Find where the given text appears and provide that cell's center as (X, Y) coordinate. 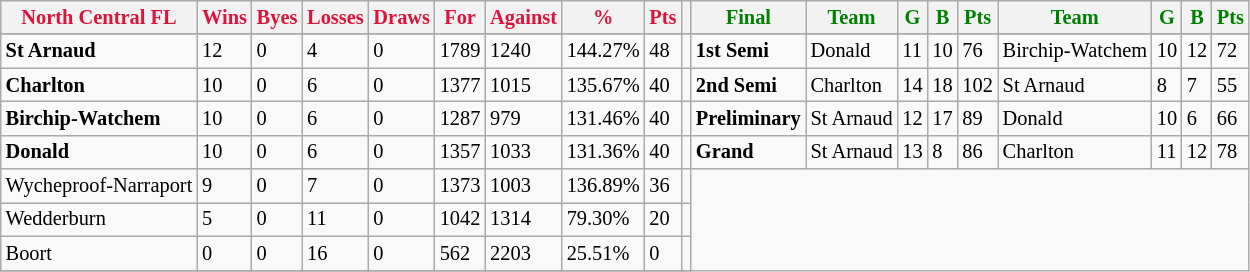
562 (460, 253)
979 (524, 118)
For (460, 17)
Wins (224, 17)
79.30% (604, 219)
55 (1230, 85)
131.46% (604, 118)
18 (942, 85)
1st Semi (748, 51)
78 (1230, 152)
9 (224, 186)
Grand (748, 152)
1377 (460, 85)
76 (978, 51)
17 (942, 118)
13 (912, 152)
Boort (99, 253)
48 (664, 51)
2nd Semi (748, 85)
25.51% (604, 253)
36 (664, 186)
1373 (460, 186)
% (604, 17)
1015 (524, 85)
102 (978, 85)
Against (524, 17)
89 (978, 118)
1287 (460, 118)
5 (224, 219)
4 (335, 51)
1357 (460, 152)
1789 (460, 51)
135.67% (604, 85)
131.36% (604, 152)
144.27% (604, 51)
Final (748, 17)
Draws (402, 17)
1003 (524, 186)
1240 (524, 51)
16 (335, 253)
1042 (460, 219)
86 (978, 152)
1314 (524, 219)
North Central FL (99, 17)
136.89% (604, 186)
Wedderburn (99, 219)
Preliminary (748, 118)
1033 (524, 152)
20 (664, 219)
Byes (277, 17)
Losses (335, 17)
14 (912, 85)
Wycheproof-Narraport (99, 186)
66 (1230, 118)
72 (1230, 51)
2203 (524, 253)
